Find where the given text appears and provide that cell's center as (x, y) coordinate. 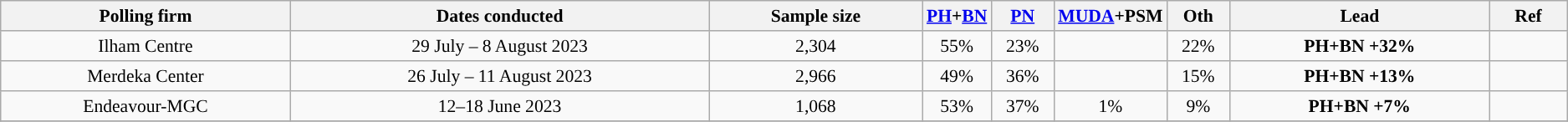
Dates conducted (500, 16)
12–18 June 2023 (500, 106)
Merdeka Center (146, 76)
15% (1198, 76)
PH+BN +7% (1360, 106)
Ref (1528, 16)
Oth (1198, 16)
PH+BN +32% (1360, 46)
23% (1022, 46)
36% (1022, 76)
PN (1022, 16)
MUDA+PSM (1111, 16)
Sample size (816, 16)
2,304 (816, 46)
29 July – 8 August 2023 (500, 46)
22% (1198, 46)
37% (1022, 106)
55% (957, 46)
1% (1111, 106)
Polling firm (146, 16)
PH+BN +13% (1360, 76)
PH+BN (957, 16)
1,068 (816, 106)
Endeavour-MGC (146, 106)
Lead (1360, 16)
Ilham Centre (146, 46)
53% (957, 106)
9% (1198, 106)
2,966 (816, 76)
26 July – 11 August 2023 (500, 76)
49% (957, 76)
